From the cell containing the given text, extract its center point as (x, y) coordinate. 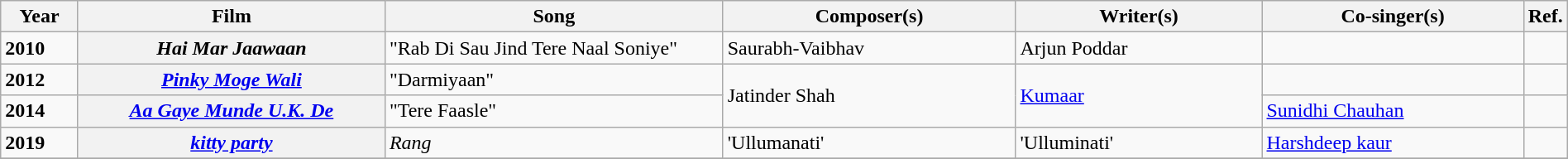
Year (40, 17)
2014 (40, 111)
Sunidhi Chauhan (1393, 111)
'Ullumanati' (869, 142)
2012 (40, 79)
Ref. (1545, 17)
Film (232, 17)
"Tere Faasle" (554, 111)
Rang (554, 142)
Kumaar (1139, 95)
Harshdeep kaur (1393, 142)
Saurabh-Vaibhav (869, 48)
Co-singer(s) (1393, 17)
Jatinder Shah (869, 95)
kitty party (232, 142)
2019 (40, 142)
Composer(s) (869, 17)
"Rab Di Sau Jind Tere Naal Soniye" (554, 48)
Arjun Poddar (1139, 48)
Pinky Moge Wali (232, 79)
Aa Gaye Munde U.K. De (232, 111)
"Darmiyaan" (554, 79)
Writer(s) (1139, 17)
Hai Mar Jaawaan (232, 48)
2010 (40, 48)
Song (554, 17)
'Ulluminati' (1139, 142)
